Search for the cell housing the specified text and yield its [x, y] center coordinate. 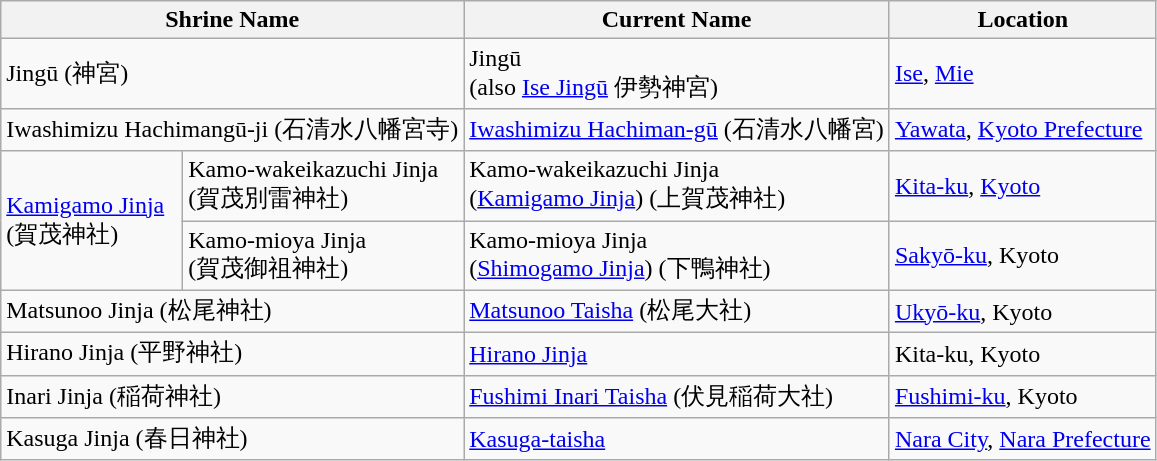
Nara City, Nara Prefecture [1022, 440]
Kamo-wakeikazuchi Jinja(Kamigamo Jinja) (上賀茂神社) [677, 186]
Kamigamo Jinja(賀茂神社) [92, 220]
Matsunoo Taisha (松尾大社) [677, 312]
Fushimi Inari Taisha (伏見稲荷大社) [677, 396]
Iwashimizu Hachimangū-ji (石清水八幡宮寺) [232, 130]
Inari Jinja (稲荷神社) [232, 396]
Ukyō-ku, Kyoto [1022, 312]
Sakyō-ku, Kyoto [1022, 255]
Shrine Name [232, 20]
Jingū (神宮) [232, 74]
Location [1022, 20]
Matsunoo Jinja (松尾神社) [232, 312]
Kamo-mioya Jinja(賀茂御祖神社) [324, 255]
Current Name [677, 20]
Kamo-wakeikazuchi Jinja(賀茂別雷神社) [324, 186]
Ise, Mie [1022, 74]
Kamo-mioya Jinja(Shimogamo Jinja) (下鴨神社) [677, 255]
Hirano Jinja [677, 354]
Hirano Jinja (平野神社) [232, 354]
Kasuga Jinja (春日神社) [232, 440]
Jingū(also Ise Jingū 伊勢神宮) [677, 74]
Fushimi-ku, Kyoto [1022, 396]
Kasuga-taisha [677, 440]
Iwashimizu Hachiman-gū (石清水八幡宮) [677, 130]
Yawata, Kyoto Prefecture [1022, 130]
